Locate the cell with the specified text and output its [X, Y] center coordinate. 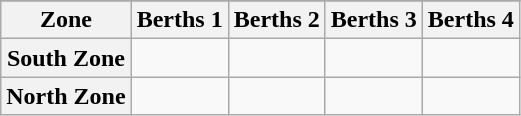
North Zone [66, 96]
Berths 1 [180, 20]
Berths 3 [374, 20]
South Zone [66, 58]
Zone [66, 20]
Berths 2 [276, 20]
Berths 4 [470, 20]
